Scan for the cell matching the given text and deliver its (X, Y) coordinate at center. 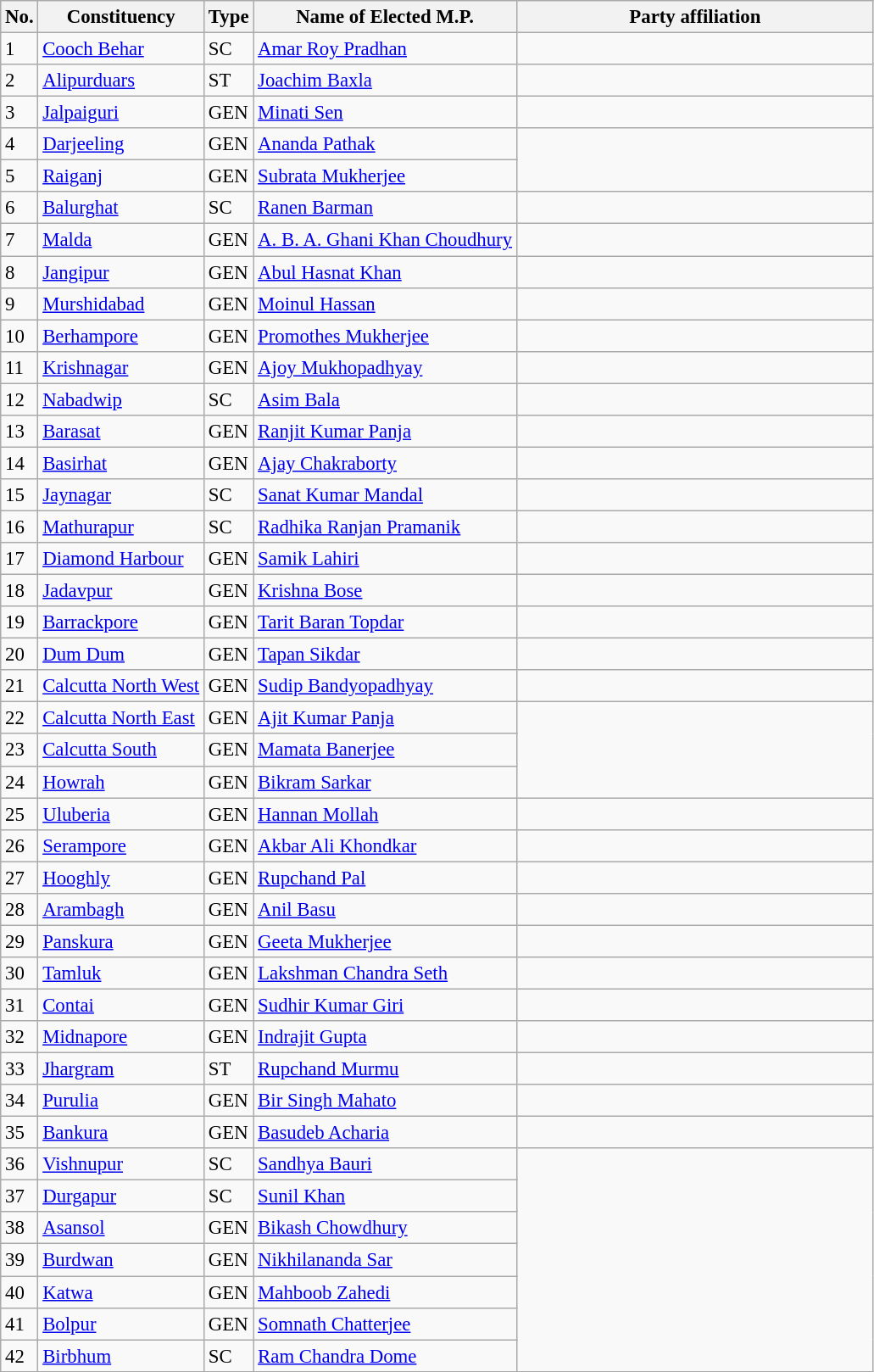
4 (19, 144)
Hooghly (121, 878)
28 (19, 910)
Serampore (121, 845)
No. (19, 17)
Nabadwip (121, 399)
11 (19, 367)
21 (19, 686)
2 (19, 81)
17 (19, 559)
38 (19, 1229)
Party affiliation (695, 17)
Sunil Khan (385, 1196)
24 (19, 782)
A. B. A. Ghani Khan Choudhury (385, 240)
Diamond Harbour (121, 559)
Jalpaiguri (121, 113)
Contai (121, 1005)
Basirhat (121, 463)
Bikash Chowdhury (385, 1229)
1 (19, 49)
Anil Basu (385, 910)
9 (19, 304)
Hannan Mollah (385, 814)
23 (19, 750)
15 (19, 495)
34 (19, 1101)
14 (19, 463)
Berhampore (121, 336)
Ajoy Mukhopadhyay (385, 367)
Burdwan (121, 1260)
13 (19, 432)
Ananda Pathak (385, 144)
Minati Sen (385, 113)
Ajay Chakraborty (385, 463)
Akbar Ali Khondkar (385, 845)
Type (229, 17)
Vishnupur (121, 1164)
Name of Elected M.P. (385, 17)
Howrah (121, 782)
Ranjit Kumar Panja (385, 432)
Bolpur (121, 1324)
Jaynagar (121, 495)
Geeta Mukherjee (385, 941)
10 (19, 336)
Tarit Baran Topdar (385, 622)
Joachim Baxla (385, 81)
8 (19, 272)
Jangipur (121, 272)
Basudeb Acharia (385, 1133)
6 (19, 208)
Krishna Bose (385, 591)
Krishnagar (121, 367)
Rupchand Pal (385, 878)
Sudhir Kumar Giri (385, 1005)
32 (19, 1037)
Alipurduars (121, 81)
Mahboob Zahedi (385, 1292)
25 (19, 814)
Calcutta South (121, 750)
Murshidabad (121, 304)
Tamluk (121, 973)
Ajit Kumar Panja (385, 718)
39 (19, 1260)
Ranen Barman (385, 208)
40 (19, 1292)
Arambagh (121, 910)
Bankura (121, 1133)
16 (19, 527)
Constituency (121, 17)
Balurghat (121, 208)
Darjeeling (121, 144)
Jadavpur (121, 591)
29 (19, 941)
22 (19, 718)
Somnath Chatterjee (385, 1324)
Raiganj (121, 176)
Lakshman Chandra Seth (385, 973)
Calcutta North East (121, 718)
Indrajit Gupta (385, 1037)
33 (19, 1069)
7 (19, 240)
Rupchand Murmu (385, 1069)
Mathurapur (121, 527)
Bikram Sarkar (385, 782)
12 (19, 399)
27 (19, 878)
Sudip Bandyopadhyay (385, 686)
Abul Hasnat Khan (385, 272)
Cooch Behar (121, 49)
Bir Singh Mahato (385, 1101)
26 (19, 845)
Asansol (121, 1229)
Promothes Mukherjee (385, 336)
37 (19, 1196)
19 (19, 622)
Panskura (121, 941)
Sanat Kumar Mandal (385, 495)
Samik Lahiri (385, 559)
Dum Dum (121, 655)
41 (19, 1324)
Durgapur (121, 1196)
Ram Chandra Dome (385, 1356)
Subrata Mukherjee (385, 176)
Uluberia (121, 814)
Tapan Sikdar (385, 655)
Birbhum (121, 1356)
Malda (121, 240)
5 (19, 176)
Asim Bala (385, 399)
Barrackpore (121, 622)
42 (19, 1356)
35 (19, 1133)
Calcutta North West (121, 686)
Mamata Banerjee (385, 750)
30 (19, 973)
Jhargram (121, 1069)
Radhika Ranjan Pramanik (385, 527)
Nikhilananda Sar (385, 1260)
18 (19, 591)
3 (19, 113)
20 (19, 655)
31 (19, 1005)
Moinul Hassan (385, 304)
36 (19, 1164)
Sandhya Bauri (385, 1164)
Midnapore (121, 1037)
Purulia (121, 1101)
Amar Roy Pradhan (385, 49)
Katwa (121, 1292)
Barasat (121, 432)
